Search for the cell housing the specified text and yield its [x, y] center coordinate. 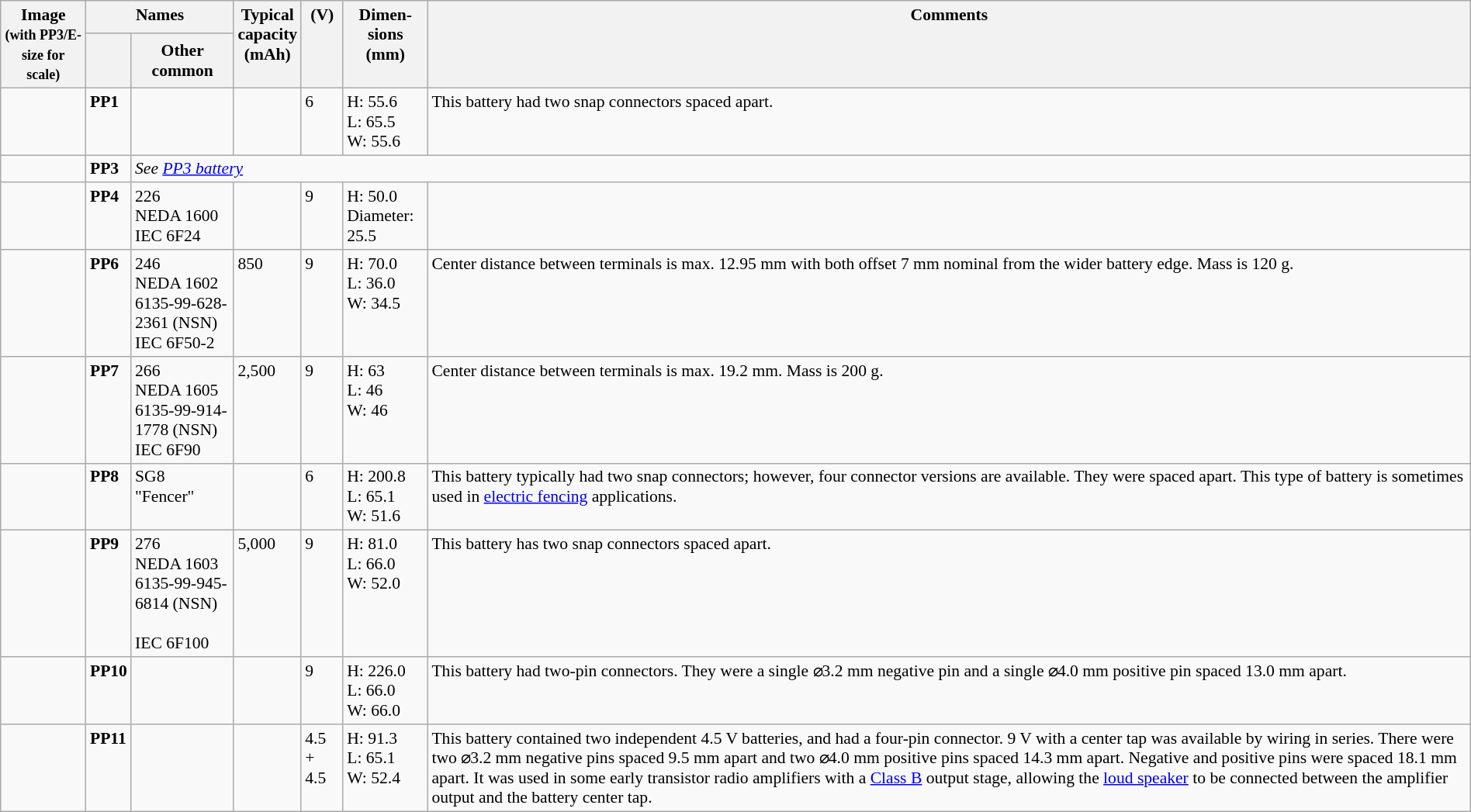
Names [160, 17]
PP1 [109, 121]
PP7 [109, 410]
See PP3 battery [801, 169]
Image(with PP3/E-size for scale) [43, 44]
PP6 [109, 303]
H: 200.8L: 65.1W: 51.6 [385, 496]
2,500 [267, 410]
5,000 [267, 594]
PP8 [109, 496]
H: 50.0Diameter: 25.5 [385, 217]
Center distance between terminals is max. 12.95 mm with both offset 7 mm nominal from the wider battery edge. Mass is 120 g. [949, 303]
This battery had two snap connectors spaced apart. [949, 121]
Dimen­sions(mm) [385, 44]
226NEDA 1600IEC 6F24 [182, 217]
H: 63L: 46W: 46 [385, 410]
H: 226.0L: 66.0W: 66.0 [385, 690]
PP10 [109, 690]
H: 81.0L: 66.0W: 52.0 [385, 594]
H: 70.0L: 36.0W: 34.5 [385, 303]
H: 91.3L: 65.1W: 52.4 [385, 768]
SG8"Fencer" [182, 496]
276NEDA 16036135-99-945-6814 (NSN)IEC 6F100 [182, 594]
266NEDA 16056135-99-914-1778 (NSN)IEC 6F90 [182, 410]
PP11 [109, 768]
850 [267, 303]
Center distance between terminals is max. 19.2 mm. Mass is 200 g. [949, 410]
H: 55.6L: 65.5W: 55.6 [385, 121]
PP9 [109, 594]
Comments [949, 44]
PP3 [109, 169]
Typicalcapacity (mAh) [267, 44]
246NEDA 16026135-99-628-2361 (NSN)IEC 6F50-2 [182, 303]
Other common [182, 60]
PP4 [109, 217]
This battery has two snap connectors spaced apart. [949, 594]
4.5 + 4.5 [322, 768]
This battery had two-pin connectors. They were a single ⌀3.2 mm negative pin and a single ⌀4.0 mm positive pin spaced 13.0 mm apart. [949, 690]
(V) [322, 44]
